Pinpoint the cell where the given text exists, returning its [X, Y] midpoint coordinate. 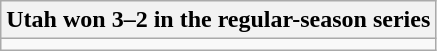
Utah won 3–2 in the regular-season series [218, 20]
